From the cell containing the given text, extract its center point as [x, y] coordinate. 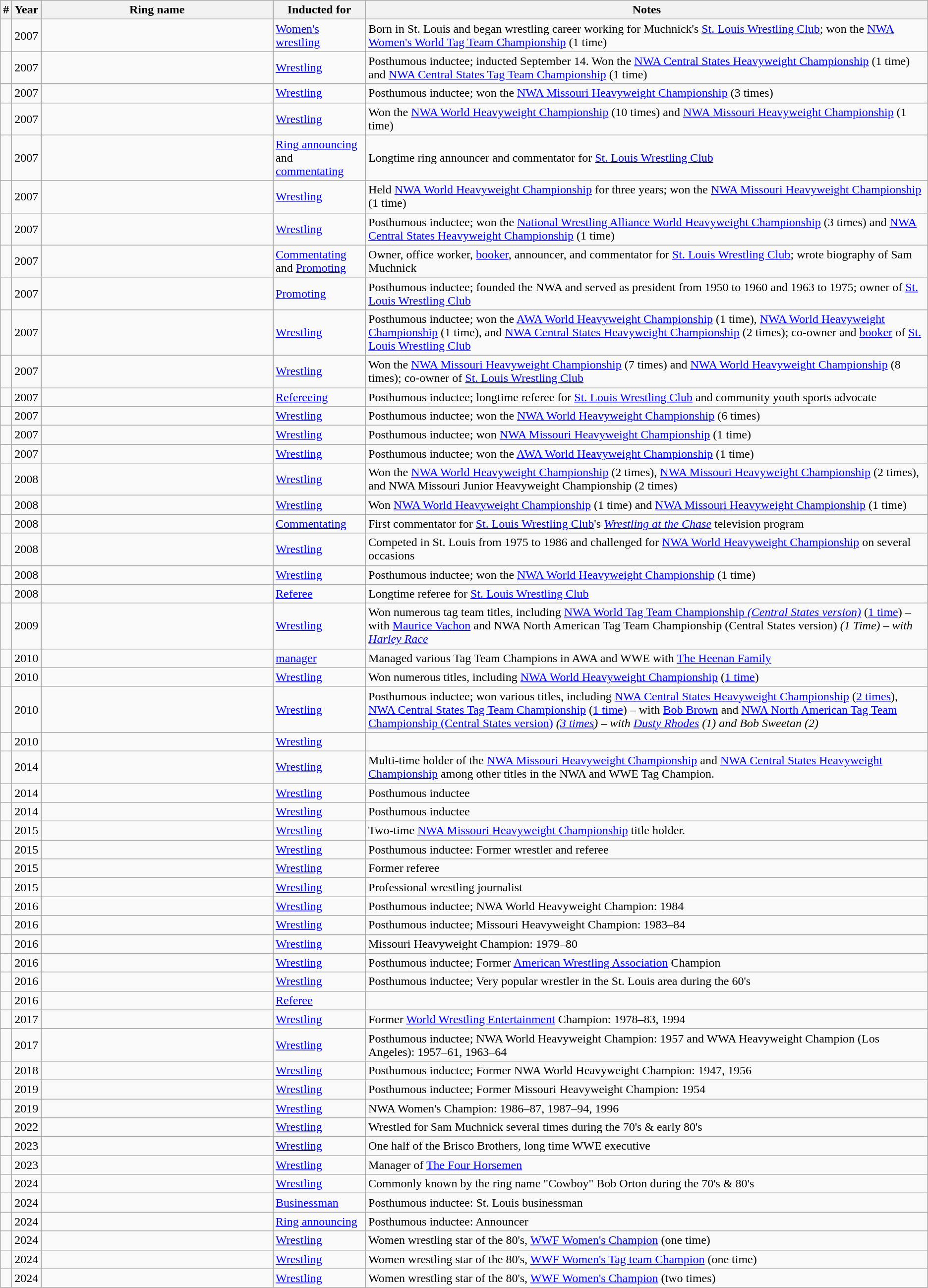
Businessman [319, 1203]
2018 [27, 1070]
Professional wrestling journalist [647, 887]
Notes [647, 10]
Posthumous inductee; won the AWA World Heavyweight Championship (1 time) [647, 454]
Won the NWA Missouri Heavyweight Championship (7 times) and NWA World Heavyweight Championship (8 times); co-owner of St. Louis Wrestling Club [647, 371]
Commentating [319, 524]
Owner, office worker, booker, announcer, and commentator for St. Louis Wrestling Club; wrote biography of Sam Muchnick [647, 261]
Held NWA World Heavyweight Championship for three years; won the NWA Missouri Heavyweight Championship (1 time) [647, 196]
Missouri Heavyweight Champion: 1979–80 [647, 944]
Women wrestling star of the 80's, WWF Women's Tag team Champion (one time) [647, 1259]
Promoting [319, 294]
Former World Wrestling Entertainment Champion: 1978–83, 1994 [647, 1019]
Ring announcing and commentating [319, 158]
Ring announcing [319, 1222]
Managed various Tag Team Champions in AWA and WWE with The Heenan Family [647, 658]
Commentating and Promoting [319, 261]
Posthumous inductee; founded the NWA and served as president from 1950 to 1960 and 1963 to 1975; owner of St. Louis Wrestling Club [647, 294]
Posthumous inductee: Announcer [647, 1222]
2009 [27, 626]
Posthumous inductee; Very popular wrestler in the St. Louis area during the 60's [647, 981]
Refereeing [319, 397]
Inducted for [319, 10]
Posthumous inductee; Former NWA World Heavyweight Champion: 1947, 1956 [647, 1070]
Longtime referee for St. Louis Wrestling Club [647, 594]
Women wrestling star of the 80's, WWF Women's Champion (two times) [647, 1278]
# [6, 10]
Longtime ring announcer and commentator for St. Louis Wrestling Club [647, 158]
Posthumous inductee; NWA World Heavyweight Champion: 1984 [647, 906]
Posthumous inductee; Former American Wrestling Association Champion [647, 963]
Ring name [157, 10]
Women wrestling star of the 80's, WWF Women's Champion (one time) [647, 1240]
Posthumous inductee; won the NWA World Heavyweight Championship (6 times) [647, 416]
Posthumous inductee: St. Louis businessman [647, 1203]
Two-time NWA Missouri Heavyweight Championship title holder. [647, 831]
Posthumous inductee; won the NWA World Heavyweight Championship (1 time) [647, 575]
Former referee [647, 868]
2022 [27, 1127]
Manager of The Four Horsemen [647, 1165]
Won the NWA World Heavyweight Championship (10 times) and NWA Missouri Heavyweight Championship (1 time) [647, 119]
NWA Women's Champion: 1986–87, 1987–94, 1996 [647, 1108]
Won NWA World Heavyweight Championship (1 time) and NWA Missouri Heavyweight Championship (1 time) [647, 505]
Posthumous inductee; won NWA Missouri Heavyweight Championship (1 time) [647, 435]
Posthumous inductee; NWA World Heavyweight Champion: 1957 and WWA Heavyweight Champion (Los Angeles): 1957–61, 1963–64 [647, 1044]
Wrestled for Sam Muchnick several times during the 70's & early 80's [647, 1127]
Posthumous inductee; won the NWA Missouri Heavyweight Championship (3 times) [647, 93]
Posthumous inductee; Missouri Heavyweight Champion: 1983–84 [647, 925]
manager [319, 658]
Women's wrestling [319, 36]
One half of the Brisco Brothers, long time WWE executive [647, 1146]
First commentator for St. Louis Wrestling Club's Wrestling at the Chase television program [647, 524]
Competed in St. Louis from 1975 to 1986 and challenged for NWA World Heavyweight Championship on several occasions [647, 550]
Posthumous inductee; longtime referee for St. Louis Wrestling Club and community youth sports advocate [647, 397]
Year [27, 10]
Posthumous inductee; Former Missouri Heavyweight Champion: 1954 [647, 1089]
Posthumous inductee: Former wrestler and referee [647, 850]
Won numerous titles, including NWA World Heavyweight Championship (1 time) [647, 677]
Commonly known by the ring name "Cowboy" Bob Orton during the 70's & 80's [647, 1184]
